Return the (x, y) coordinate for the center point of the cell that contains the specified text.  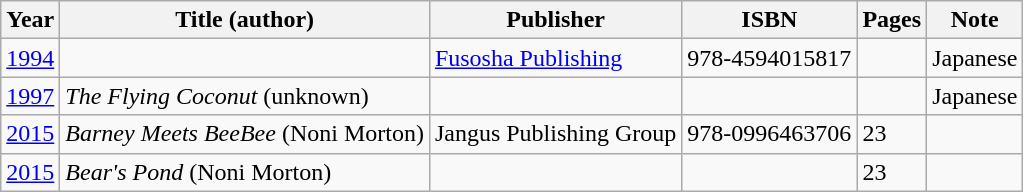
ISBN (770, 20)
978-0996463706 (770, 134)
Bear's Pond (Noni Morton) (245, 172)
The Flying Coconut (unknown) (245, 96)
Publisher (555, 20)
1997 (30, 96)
Pages (892, 20)
978-4594015817 (770, 58)
1994 (30, 58)
Fusosha Publishing (555, 58)
Barney Meets BeeBee (Noni Morton) (245, 134)
Title (author) (245, 20)
Year (30, 20)
Jangus Publishing Group (555, 134)
Note (975, 20)
